Pinpoint the cell where the given text exists, returning its [X, Y] midpoint coordinate. 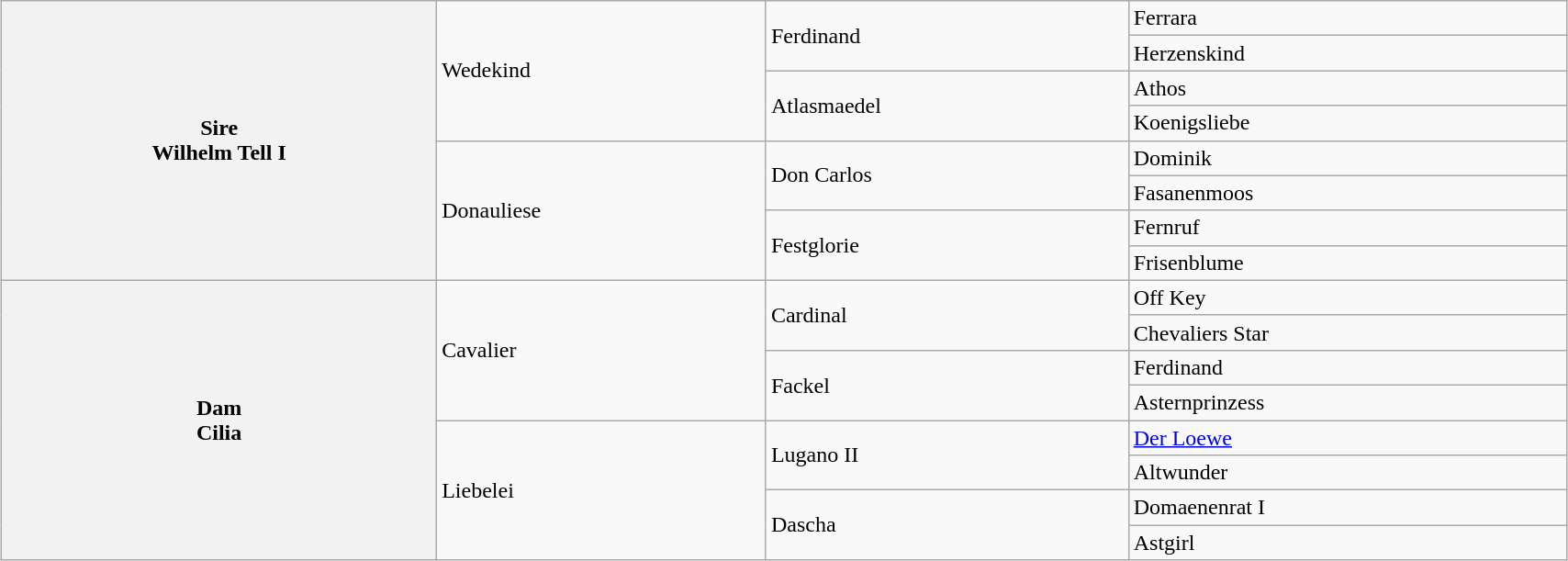
Koenigsliebe [1348, 123]
Domaenenrat I [1348, 508]
Der Loewe [1348, 438]
Fasanenmoos [1348, 193]
Ferrara [1348, 18]
Fackel [947, 385]
Festglorie [947, 245]
Astgirl [1348, 543]
Asternprinzess [1348, 402]
Lugano II [947, 455]
Cardinal [947, 315]
Atlasmaedel [947, 106]
Wedekind [602, 71]
Fernruf [1348, 228]
Liebelei [602, 490]
Dominik [1348, 158]
Frisenblume [1348, 263]
Off Key [1348, 297]
SireWilhelm Tell I [219, 140]
Chevaliers Star [1348, 332]
Herzenskind [1348, 53]
Altwunder [1348, 473]
Dascha [947, 525]
Athos [1348, 88]
Don Carlos [947, 175]
Cavalier [602, 350]
DamCilia [219, 420]
Donauliese [602, 210]
